Detect which cell encompasses the target text, then output its (X, Y) center coordinate. 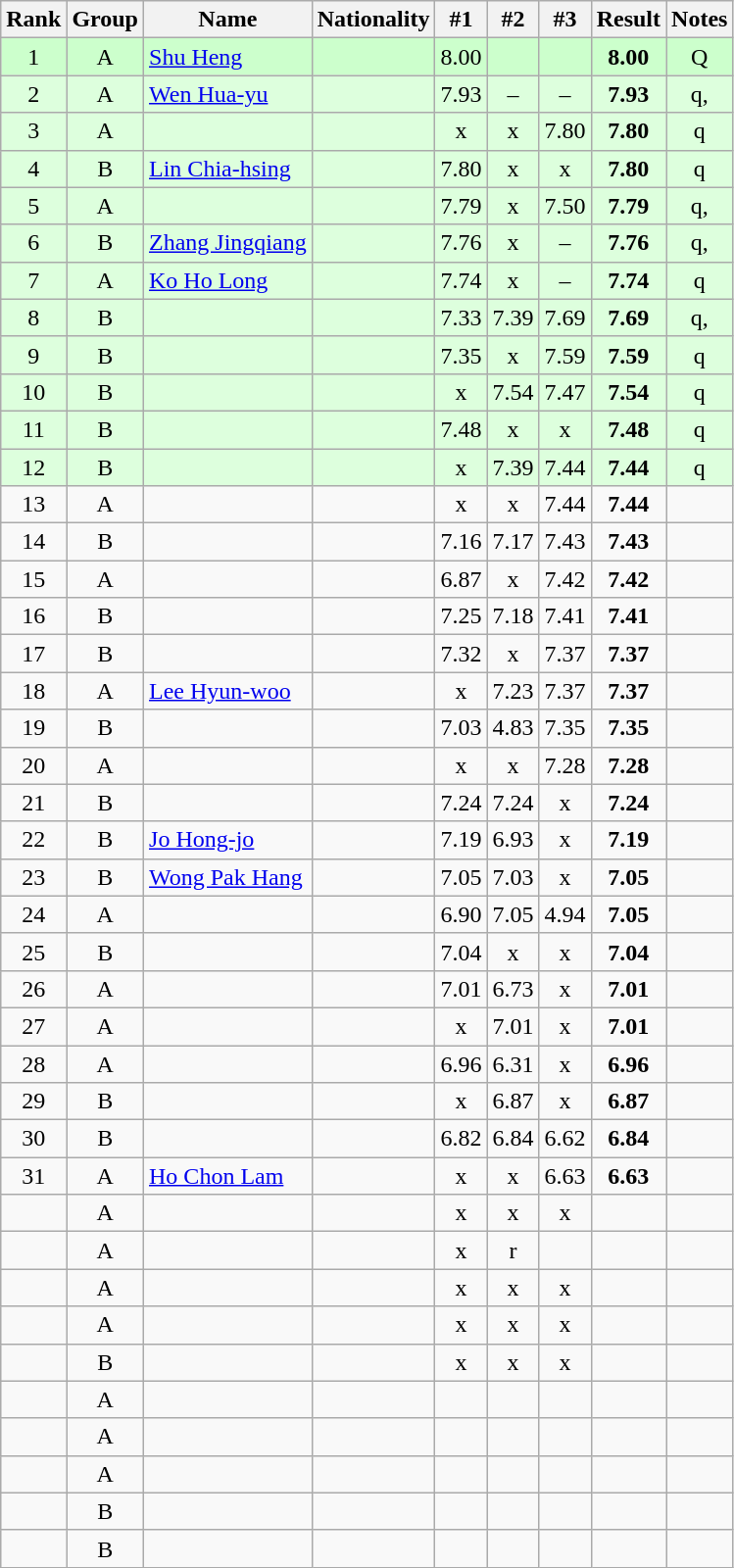
18 (33, 691)
14 (33, 542)
4.83 (514, 728)
r (514, 1250)
24 (33, 914)
Q (700, 57)
4 (33, 169)
31 (33, 1176)
29 (33, 1102)
20 (33, 765)
21 (33, 803)
7.25 (461, 616)
19 (33, 728)
6.62 (564, 1139)
26 (33, 989)
7.47 (564, 392)
Group (106, 20)
Wen Hua-yu (228, 94)
13 (33, 505)
25 (33, 952)
Ko Ho Long (228, 280)
7.16 (461, 542)
11 (33, 429)
5 (33, 206)
Ho Chon Lam (228, 1176)
6.31 (514, 1063)
Nationality (373, 20)
Jo Hong-jo (228, 840)
4.94 (564, 914)
7.33 (461, 318)
7.32 (461, 654)
Notes (700, 20)
22 (33, 840)
6 (33, 243)
7.17 (514, 542)
#3 (564, 20)
Zhang Jingqiang (228, 243)
28 (33, 1063)
Lee Hyun-woo (228, 691)
6.90 (461, 914)
9 (33, 355)
6.93 (514, 840)
#2 (514, 20)
7.23 (514, 691)
Name (228, 20)
12 (33, 467)
17 (33, 654)
27 (33, 1026)
1 (33, 57)
30 (33, 1139)
15 (33, 579)
Result (628, 20)
16 (33, 616)
6.82 (461, 1139)
Lin Chia-hsing (228, 169)
2 (33, 94)
Rank (33, 20)
6.73 (514, 989)
7 (33, 280)
7.18 (514, 616)
23 (33, 877)
7.50 (564, 206)
10 (33, 392)
#1 (461, 20)
3 (33, 131)
8 (33, 318)
Wong Pak Hang (228, 877)
Shu Heng (228, 57)
